Find where the given text appears and provide that cell's center as [X, Y] coordinate. 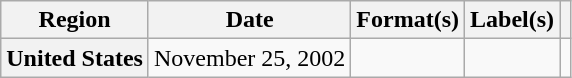
Date [249, 20]
United States [75, 58]
Format(s) [408, 20]
November 25, 2002 [249, 58]
Region [75, 20]
Label(s) [512, 20]
